Return the [x, y] coordinate for the center point of the cell that contains the specified text.  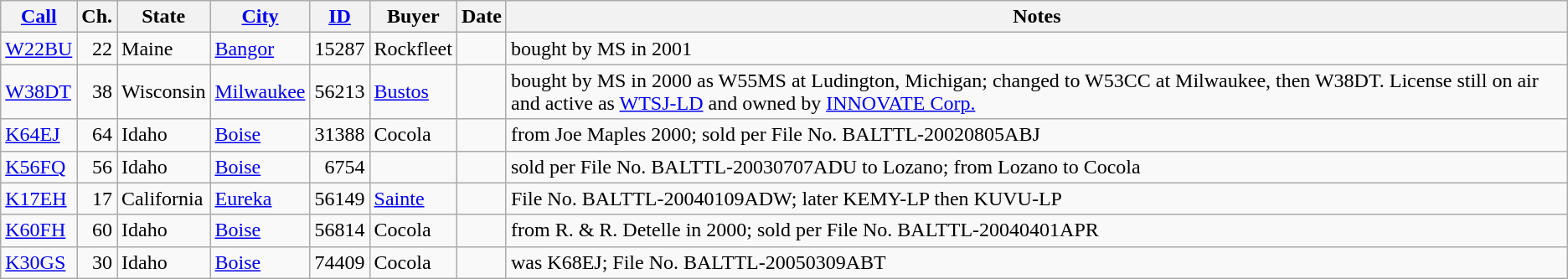
74409 [340, 262]
Ch. [97, 17]
Maine [164, 49]
sold per File No. BALTTL-20030707ADU to Lozano; from Lozano to Cocola [1037, 167]
W38DT [39, 92]
K56FQ [39, 167]
City [260, 17]
Bangor [260, 49]
K17EH [39, 199]
from R. & R. Detelle in 2000; sold per File No. BALTTL-20040401APR [1037, 230]
56 [97, 167]
California [164, 199]
Date [481, 17]
Rockfleet [413, 49]
State [164, 17]
Eureka [260, 199]
Call [39, 17]
Bustos [413, 92]
bought by MS in 2001 [1037, 49]
38 [97, 92]
ID [340, 17]
64 [97, 135]
15287 [340, 49]
56213 [340, 92]
Buyer [413, 17]
was K68EJ; File No. BALTTL-20050309ABT [1037, 262]
K60FH [39, 230]
File No. BALTTL-20040109ADW; later KEMY-LP then KUVU-LP [1037, 199]
17 [97, 199]
56814 [340, 230]
6754 [340, 167]
W22BU [39, 49]
K64EJ [39, 135]
22 [97, 49]
Milwaukee [260, 92]
Notes [1037, 17]
from Joe Maples 2000; sold per File No. BALTTL-20020805ABJ [1037, 135]
Wisconsin [164, 92]
31388 [340, 135]
K30GS [39, 262]
Sainte [413, 199]
56149 [340, 199]
60 [97, 230]
30 [97, 262]
